Capture the cell that displays the provided text and extract its [x, y] central coordinate. 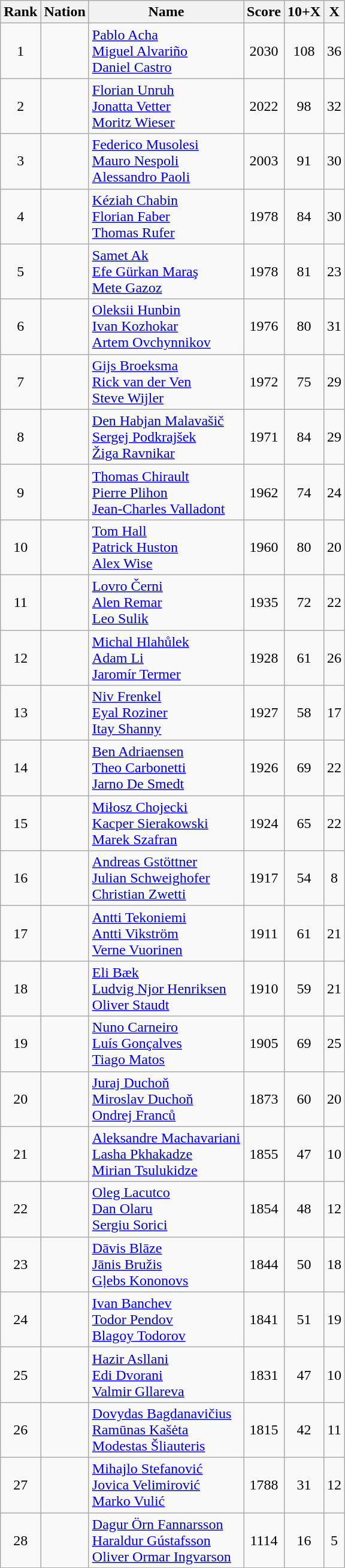
1926 [264, 768]
Ivan BanchevTodor PendovBlagoy Todorov [166, 1319]
Dagur Örn FannarssonHaraldur GústafssonOliver Ormar Ingvarson [166, 1540]
X [334, 12]
28 [20, 1540]
1844 [264, 1264]
1114 [264, 1540]
108 [304, 51]
Dovydas BagdanavičiusRamūnas KašėtaModestas Šliauteris [166, 1430]
1928 [264, 658]
91 [304, 161]
74 [304, 492]
2022 [264, 106]
2 [20, 106]
3 [20, 161]
Score [264, 12]
Rank [20, 12]
1917 [264, 878]
1855 [264, 1154]
Samet AkEfe Gürkan MaraşMete Gazoz [166, 271]
1976 [264, 327]
51 [304, 1319]
27 [20, 1485]
32 [334, 106]
Dāvis BlāzeJānis BružisGļebs Kononovs [166, 1264]
1960 [264, 547]
1962 [264, 492]
14 [20, 768]
2030 [264, 51]
75 [304, 382]
Miłosz ChojeckiKacper SierakowskiMarek Szafran [166, 823]
Antti TekoniemiAntti VikströmVerne Vuorinen [166, 933]
Oleksii HunbinIvan KozhokarArtem Ovchynnikov [166, 327]
1788 [264, 1485]
54 [304, 878]
1971 [264, 437]
81 [304, 271]
Ben AdriaensenTheo CarbonettiJarno De Smedt [166, 768]
Michal HlahůlekAdam LiJaromír Termer [166, 658]
48 [304, 1209]
13 [20, 713]
Mihajlo StefanovićJovica VelimirovićMarko Vulić [166, 1485]
9 [20, 492]
6 [20, 327]
Name [166, 12]
4 [20, 216]
10+X [304, 12]
Den Habjan MalavašičSergej PodkrajšekŽiga Ravnikar [166, 437]
Aleksandre MachavarianiLasha PkhakadzeMirian Tsulukidze [166, 1154]
1 [20, 51]
1924 [264, 823]
42 [304, 1430]
1905 [264, 1044]
1815 [264, 1430]
Tom HallPatrick HustonAlex Wise [166, 547]
Thomas ChiraultPierre PlihonJean-Charles Valladont [166, 492]
Pablo AchaMiguel Alvariño Daniel Castro [166, 51]
Juraj DuchoňMiroslav DuchoňOndrej Franců [166, 1099]
15 [20, 823]
Niv FrenkelEyal RozinerItay Shanny [166, 713]
36 [334, 51]
Kéziah ChabinFlorian FaberThomas Rufer [166, 216]
59 [304, 989]
7 [20, 382]
Lovro ČerniAlen RemarLeo Sulik [166, 602]
1841 [264, 1319]
Nuno CarneiroLuís GonçalvesTiago Matos [166, 1044]
Gijs BroeksmaRick van der VenSteve Wijler [166, 382]
1854 [264, 1209]
1911 [264, 933]
58 [304, 713]
Eli BækLudvig Njor HenriksenOliver Staudt [166, 989]
2003 [264, 161]
1910 [264, 989]
65 [304, 823]
Hazir AsllaniEdi DvoraniValmir Gllareva [166, 1374]
72 [304, 602]
1927 [264, 713]
Federico MusolesiMauro NespoliAlessandro Paoli [166, 161]
Andreas GstöttnerJulian SchweighoferChristian Zwetti [166, 878]
98 [304, 106]
Oleg LacutcoDan OlaruSergiu Sorici [166, 1209]
1831 [264, 1374]
Florian UnruhJonatta VetterMoritz Wieser [166, 106]
1972 [264, 382]
1873 [264, 1099]
60 [304, 1099]
Nation [65, 12]
1935 [264, 602]
50 [304, 1264]
